Pinpoint the cell where the given text exists, returning its [x, y] midpoint coordinate. 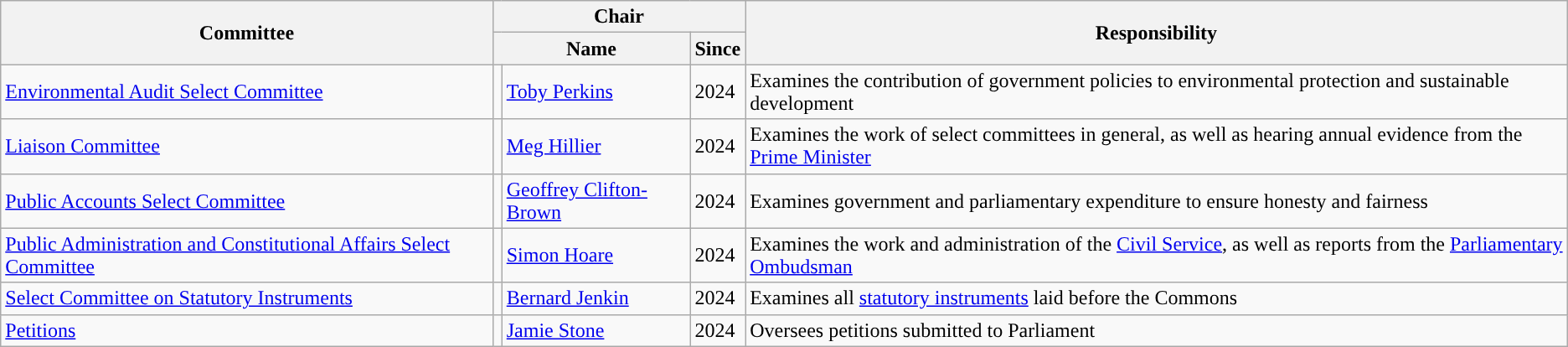
Examines all statutory instruments laid before the Commons [1157, 298]
Liaison Committee [246, 146]
Public Accounts Select Committee [246, 201]
Examines the contribution of government policies to environmental protection and sustainable development [1157, 92]
Simon Hoare [596, 255]
Responsibility [1157, 33]
Environmental Audit Select Committee [246, 92]
Examines the work of select committees in general, as well as hearing annual evidence from the Prime Minister [1157, 146]
Since [718, 49]
Jamie Stone [596, 330]
Committee [246, 33]
Bernard Jenkin [596, 298]
Public Administration and Constitutional Affairs Select Committee [246, 255]
Meg Hillier [596, 146]
Toby Perkins [596, 92]
Chair [619, 17]
Oversees petitions submitted to Parliament [1157, 330]
Geoffrey Clifton-Brown [596, 201]
Name [591, 49]
Examines the work and administration of the Civil Service, as well as reports from the Parliamentary Ombudsman [1157, 255]
Petitions [246, 330]
Select Committee on Statutory Instruments [246, 298]
Examines government and parliamentary expenditure to ensure honesty and fairness [1157, 201]
